Pinpoint the cell where the given text exists, returning its [x, y] midpoint coordinate. 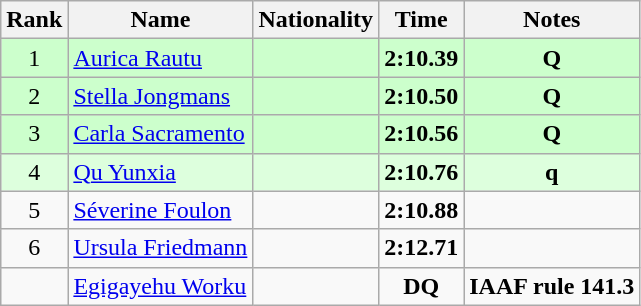
Name [160, 20]
4 [34, 172]
Aurica Rautu [160, 58]
Séverine Foulon [160, 210]
2 [34, 96]
q [552, 172]
Notes [552, 20]
2:10.56 [422, 134]
Ursula Friedmann [160, 248]
Egigayehu Worku [160, 286]
2:10.50 [422, 96]
Time [422, 20]
2:10.88 [422, 210]
1 [34, 58]
3 [34, 134]
Stella Jongmans [160, 96]
2:10.39 [422, 58]
Qu Yunxia [160, 172]
6 [34, 248]
DQ [422, 286]
Carla Sacramento [160, 134]
Rank [34, 20]
IAAF rule 141.3 [552, 286]
2:10.76 [422, 172]
Nationality [316, 20]
2:12.71 [422, 248]
5 [34, 210]
